Scan for the cell matching the given text and deliver its [x, y] coordinate at center. 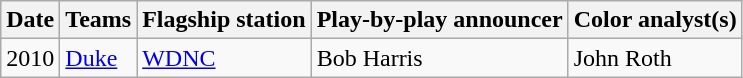
Teams [98, 20]
WDNC [224, 58]
Play-by-play announcer [440, 20]
2010 [30, 58]
John Roth [655, 58]
Duke [98, 58]
Bob Harris [440, 58]
Flagship station [224, 20]
Color analyst(s) [655, 20]
Date [30, 20]
